From the cell containing the given text, extract its center point as [X, Y] coordinate. 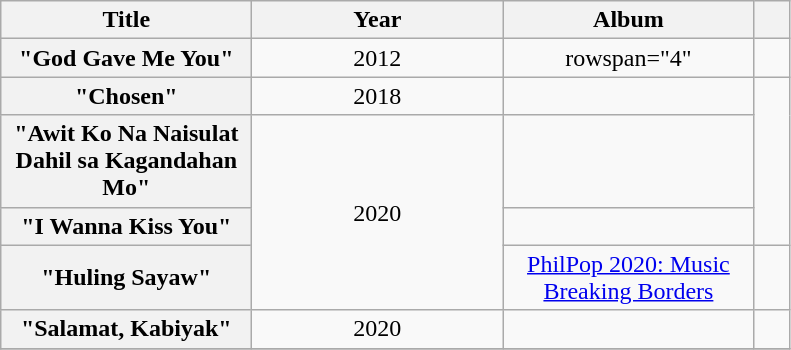
rowspan="4" [628, 58]
PhilPop 2020: Music Breaking Borders [628, 278]
"Awit Ko Na Naisulat Dahil sa Kagandahan Mo" [126, 161]
Year [378, 20]
2012 [378, 58]
"Huling Sayaw" [126, 278]
Album [628, 20]
Title [126, 20]
"Salamat, Kabiyak" [126, 329]
"Chosen" [126, 96]
2018 [378, 96]
"I Wanna Kiss You" [126, 226]
"God Gave Me You" [126, 58]
